Return the [X, Y] coordinate for the center point of the cell that contains the specified text.  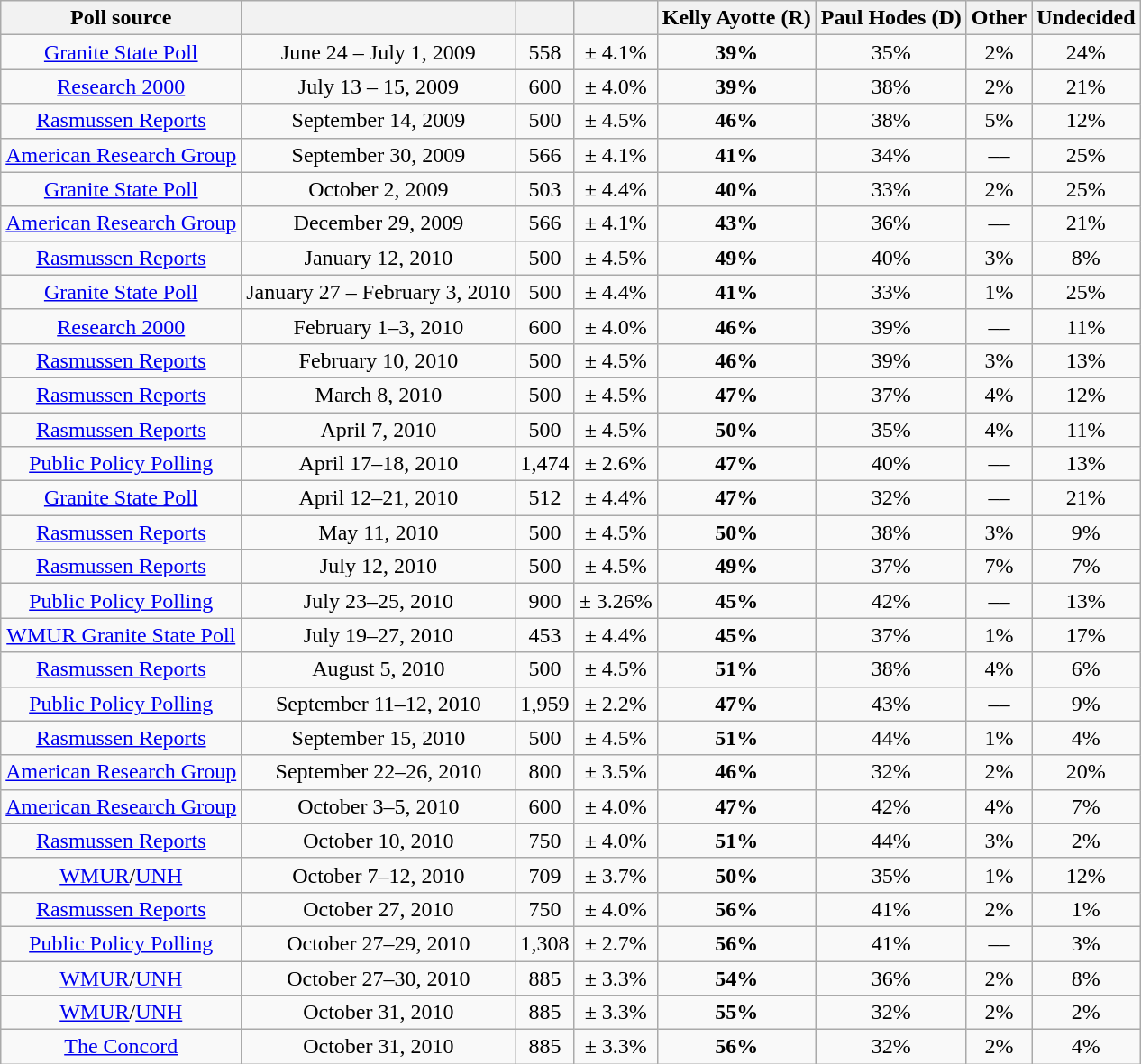
6% [1086, 669]
October 2, 2009 [379, 189]
October 27–30, 2010 [379, 978]
709 [544, 875]
Undecided [1086, 18]
800 [544, 772]
September 15, 2010 [379, 738]
June 24 – July 1, 2009 [379, 52]
± 2.2% [616, 704]
558 [544, 52]
September 22–26, 2010 [379, 772]
September 11–12, 2010 [379, 704]
55% [736, 1013]
17% [1086, 635]
Other [999, 18]
Poll source [121, 18]
July 19–27, 2010 [379, 635]
Kelly Ayotte (R) [736, 18]
January 12, 2010 [379, 258]
453 [544, 635]
September 14, 2009 [379, 121]
August 5, 2010 [379, 669]
WMUR Granite State Poll [121, 635]
July 23–25, 2010 [379, 601]
October 3–5, 2010 [379, 806]
± 3.5% [616, 772]
April 17–18, 2010 [379, 464]
Paul Hodes (D) [890, 18]
The Concord [121, 1047]
± 2.7% [616, 943]
900 [544, 601]
February 1–3, 2010 [379, 326]
20% [1086, 772]
1,308 [544, 943]
± 3.7% [616, 875]
5% [999, 121]
March 8, 2010 [379, 395]
34% [890, 155]
October 7–12, 2010 [379, 875]
September 30, 2009 [379, 155]
512 [544, 498]
January 27 – February 3, 2010 [379, 292]
± 2.6% [616, 464]
July 12, 2010 [379, 567]
July 13 – 15, 2009 [379, 86]
October 10, 2010 [379, 841]
503 [544, 189]
May 11, 2010 [379, 532]
1,959 [544, 704]
April 12–21, 2010 [379, 498]
December 29, 2009 [379, 223]
February 10, 2010 [379, 360]
± 3.26% [616, 601]
October 27, 2010 [379, 909]
54% [736, 978]
24% [1086, 52]
1,474 [544, 464]
October 27–29, 2010 [379, 943]
April 7, 2010 [379, 430]
